Determine the [X, Y] coordinate at the center of the cell enclosing the given text.  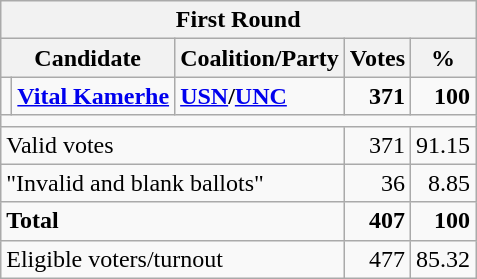
477 [377, 259]
Candidate [88, 58]
Coalition/Party [260, 58]
Votes [377, 58]
% [444, 58]
407 [377, 221]
91.15 [444, 145]
85.32 [444, 259]
Eligible voters/turnout [173, 259]
36 [377, 183]
USN/UNC [260, 96]
Valid votes [173, 145]
8.85 [444, 183]
First Round [238, 20]
Total [173, 221]
Vital Kamerhe [94, 96]
"Invalid and blank ballots" [173, 183]
